Identify which cell holds the provided text, then report its [X, Y] central coordinate. 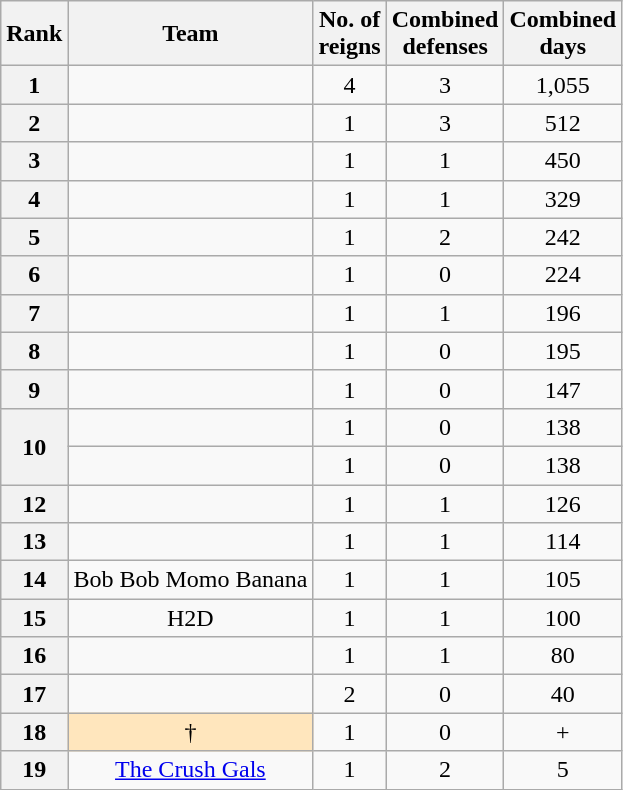
40 [563, 694]
Combineddefenses [445, 34]
The Crush Gals [190, 770]
224 [563, 275]
Team [190, 34]
114 [563, 542]
19 [34, 770]
Rank [34, 34]
512 [563, 123]
No. ofreigns [350, 34]
9 [34, 389]
12 [34, 503]
195 [563, 351]
17 [34, 694]
329 [563, 199]
† [190, 732]
105 [563, 580]
1,055 [563, 85]
7 [34, 313]
+ [563, 732]
18 [34, 732]
80 [563, 656]
196 [563, 313]
Combineddays [563, 34]
6 [34, 275]
14 [34, 580]
13 [34, 542]
147 [563, 389]
H2D [190, 618]
10 [34, 446]
242 [563, 237]
126 [563, 503]
100 [563, 618]
15 [34, 618]
16 [34, 656]
450 [563, 161]
Bob Bob Momo Banana [190, 580]
8 [34, 351]
